Search for the cell housing the specified text and yield its (X, Y) center coordinate. 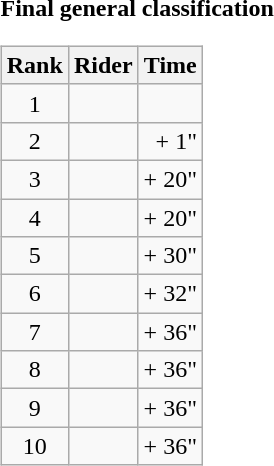
1 (34, 103)
Rank (34, 65)
+ 30" (170, 256)
Rider (103, 65)
9 (34, 408)
10 (34, 446)
4 (34, 217)
2 (34, 141)
7 (34, 332)
3 (34, 179)
8 (34, 370)
+ 1" (170, 141)
+ 32" (170, 294)
5 (34, 256)
6 (34, 294)
Time (170, 65)
